Detect which cell encompasses the target text, then output its [X, Y] center coordinate. 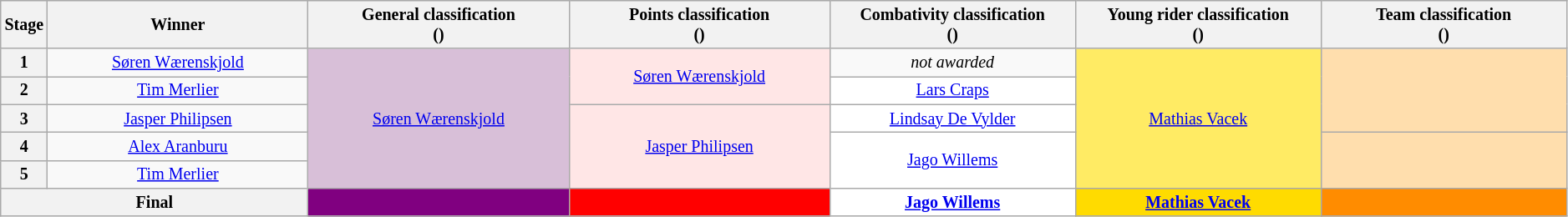
Team classification() [1444, 25]
General classification() [439, 25]
1 [24, 63]
4 [24, 147]
Young rider classification() [1198, 25]
Stage [24, 25]
Alex Aranburu [178, 147]
not awarded [952, 63]
Lindsay De Vylder [952, 119]
Points classification() [699, 25]
Winner [178, 25]
2 [24, 90]
Combativity classification() [952, 25]
3 [24, 119]
Final [155, 202]
Lars Craps [952, 90]
5 [24, 174]
